Search for the cell housing the specified text and yield its (X, Y) center coordinate. 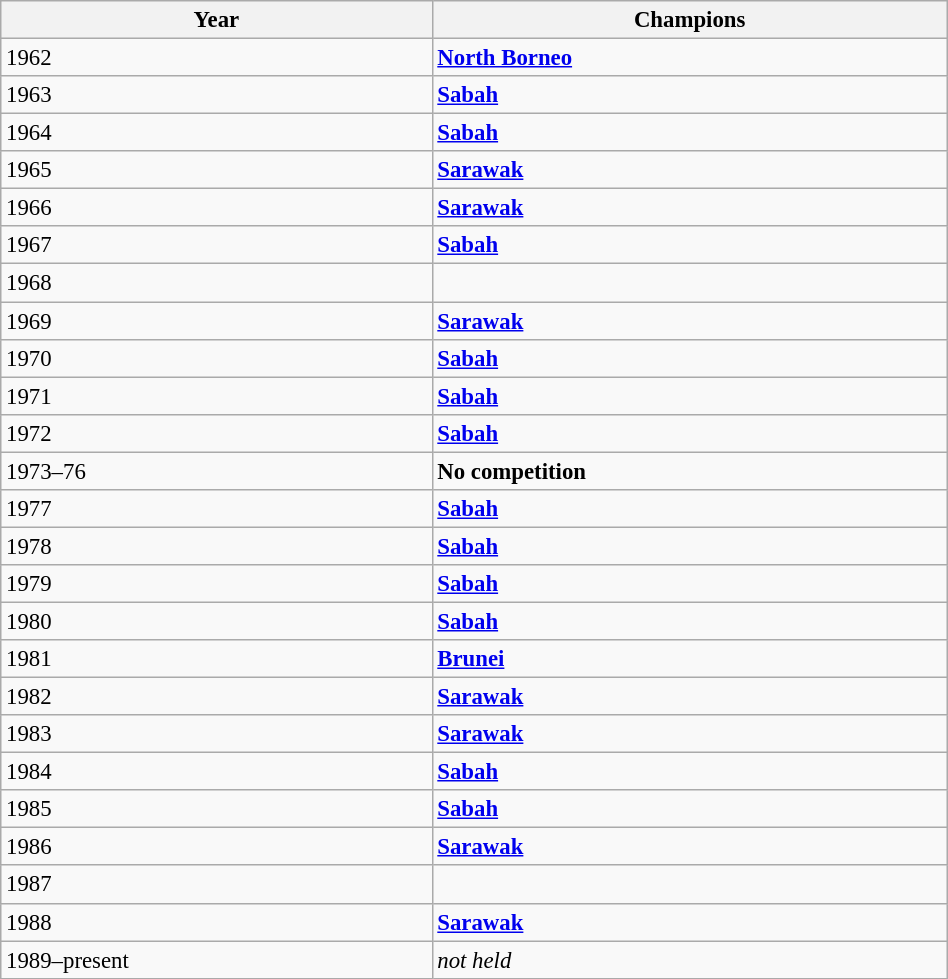
1983 (216, 734)
1986 (216, 847)
No competition (690, 471)
Champions (690, 20)
1980 (216, 621)
1979 (216, 584)
1962 (216, 58)
1967 (216, 245)
1981 (216, 659)
1988 (216, 922)
1969 (216, 321)
1971 (216, 396)
1977 (216, 509)
1989–present (216, 960)
Brunei (690, 659)
Year (216, 20)
1965 (216, 170)
1970 (216, 358)
1978 (216, 546)
1973–76 (216, 471)
1966 (216, 208)
1964 (216, 133)
1985 (216, 809)
1972 (216, 433)
1982 (216, 697)
1987 (216, 885)
North Borneo (690, 58)
1968 (216, 283)
1963 (216, 95)
1984 (216, 772)
not held (690, 960)
